Return [x, y] of the center of cell containing provided text 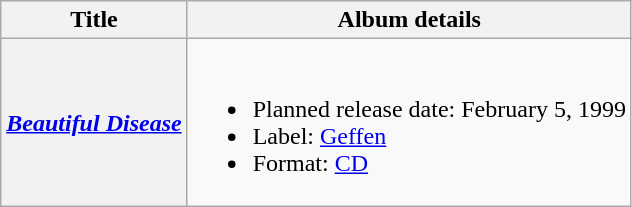
Album details [409, 20]
Beautiful Disease [94, 122]
Planned release date: February 5, 1999Label: GeffenFormat: CD [409, 122]
Title [94, 20]
